Search for the cell housing the specified text and yield its [x, y] center coordinate. 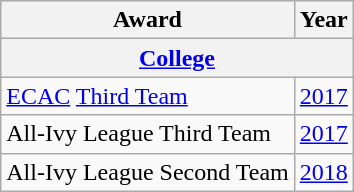
Year [324, 20]
All-Ivy League Third Team [148, 134]
Award [148, 20]
ECAC Third Team [148, 96]
All-Ivy League Second Team [148, 172]
2018 [324, 172]
College [178, 58]
